Find where the given text appears and provide that cell's center as [X, Y] coordinate. 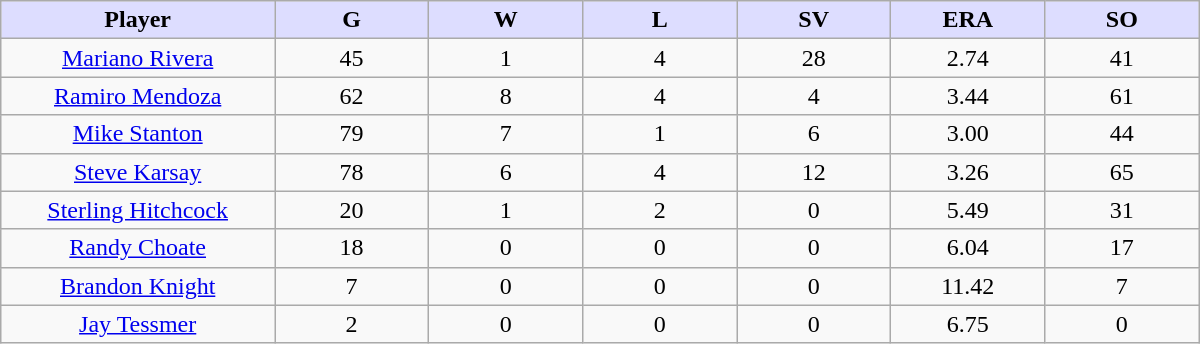
6.75 [968, 324]
20 [352, 210]
Ramiro Mendoza [138, 96]
ERA [968, 20]
Player [138, 20]
78 [352, 172]
79 [352, 134]
62 [352, 96]
12 [814, 172]
11.42 [968, 286]
L [660, 20]
18 [352, 248]
17 [1122, 248]
Steve Karsay [138, 172]
SV [814, 20]
8 [506, 96]
28 [814, 58]
Jay Tessmer [138, 324]
45 [352, 58]
6.04 [968, 248]
Mike Stanton [138, 134]
Brandon Knight [138, 286]
41 [1122, 58]
Sterling Hitchcock [138, 210]
SO [1122, 20]
3.00 [968, 134]
3.44 [968, 96]
G [352, 20]
31 [1122, 210]
W [506, 20]
Randy Choate [138, 248]
3.26 [968, 172]
2.74 [968, 58]
Mariano Rivera [138, 58]
65 [1122, 172]
44 [1122, 134]
61 [1122, 96]
5.49 [968, 210]
